Determine the [x, y] coordinate at the center of the cell enclosing the given text.  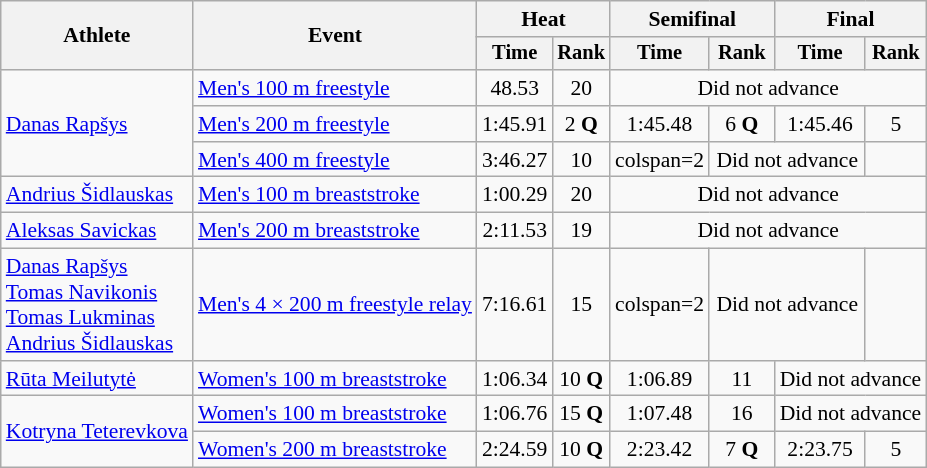
Men's 100 m breaststroke [335, 195]
1:07.48 [660, 414]
1:06.89 [660, 379]
1:06.34 [514, 379]
Women's 200 m breaststroke [335, 450]
1:00.29 [514, 195]
Event [335, 36]
1:06.76 [514, 414]
2:23.75 [820, 450]
Final [851, 19]
Men's 100 m freestyle [335, 88]
1:45.48 [660, 124]
Kotryna Teterevkova [97, 432]
15 Q [581, 414]
Semifinal [692, 19]
7:16.61 [514, 305]
15 [581, 305]
2:24.59 [514, 450]
Danas RapšysTomas NavikonisTomas LukminasAndrius Šidlauskas [97, 305]
19 [581, 231]
48.53 [514, 88]
Men's 400 m freestyle [335, 160]
Danas Rapšys [97, 124]
10 [581, 160]
3:46.27 [514, 160]
11 [742, 379]
Heat [544, 19]
Men's 200 m freestyle [335, 124]
1:45.46 [820, 124]
2 Q [581, 124]
Athlete [97, 36]
6 Q [742, 124]
Aleksas Savickas [97, 231]
2:11.53 [514, 231]
Men's 4 × 200 m freestyle relay [335, 305]
Rūta Meilutytė [97, 379]
1:45.91 [514, 124]
7 Q [742, 450]
2:23.42 [660, 450]
Men's 200 m breaststroke [335, 231]
16 [742, 414]
Andrius Šidlauskas [97, 195]
